Pinpoint the cell where the given text exists, returning its [X, Y] midpoint coordinate. 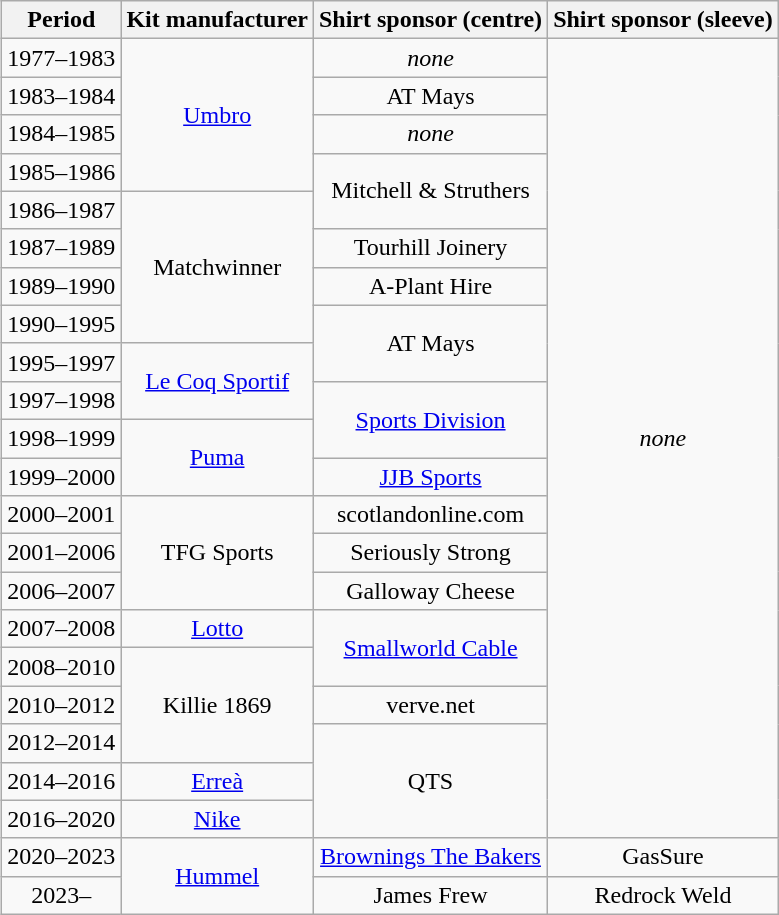
2023– [62, 895]
1998–1999 [62, 438]
2010–2012 [62, 705]
Seriously Strong [430, 553]
2000–2001 [62, 515]
1987–1989 [62, 248]
Umbro [218, 115]
1983–1984 [62, 96]
GasSure [664, 857]
Shirt sponsor (sleeve) [664, 20]
2016–2020 [62, 819]
1977–1983 [62, 58]
Kit manufacturer [218, 20]
1986–1987 [62, 210]
JJB Sports [430, 477]
Tourhill Joinery [430, 248]
1990–1995 [62, 324]
2006–2007 [62, 591]
Le Coq Sportif [218, 381]
James Frew [430, 895]
2008–2010 [62, 667]
TFG Sports [218, 553]
2014–2016 [62, 781]
QTS [430, 781]
1984–1985 [62, 134]
Matchwinner [218, 267]
verve.net [430, 705]
Sports Division [430, 419]
2012–2014 [62, 743]
2020–2023 [62, 857]
1999–2000 [62, 477]
Period [62, 20]
A-Plant Hire [430, 286]
1995–1997 [62, 362]
2001–2006 [62, 553]
1985–1986 [62, 172]
2007–2008 [62, 629]
Puma [218, 457]
Smallworld Cable [430, 648]
scotlandonline.com [430, 515]
Galloway Cheese [430, 591]
Lotto [218, 629]
Shirt sponsor (centre) [430, 20]
1989–1990 [62, 286]
Erreà [218, 781]
Redrock Weld [664, 895]
1997–1998 [62, 400]
Killie 1869 [218, 705]
Mitchell & Struthers [430, 191]
Brownings The Bakers [430, 857]
Hummel [218, 876]
Nike [218, 819]
